Detect which cell encompasses the target text, then output its [x, y] center coordinate. 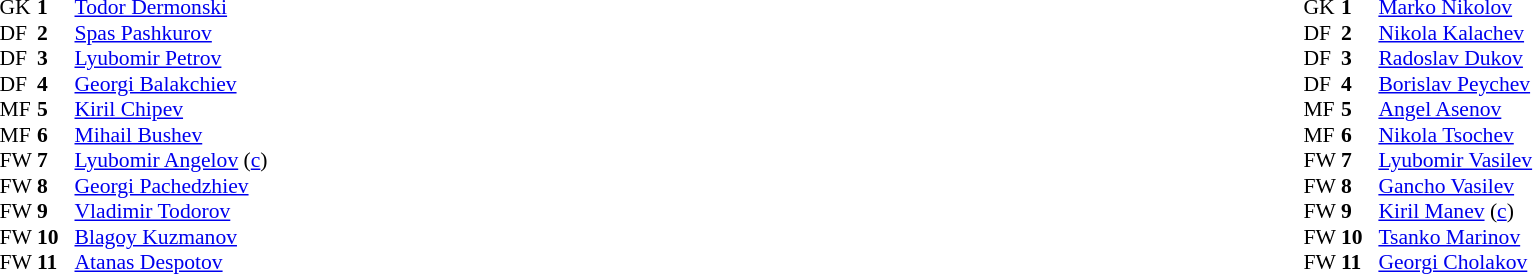
Kiril Manev (c) [1455, 211]
Blagoy Kuzmanov [170, 237]
Radoslav Dukov [1455, 59]
Vladimir Todorov [170, 211]
Nikola Kalachev [1455, 33]
Georgi Pachedzhiev [170, 186]
Mihail Bushev [170, 135]
Borislav Peychev [1455, 84]
Lyubomir Petrov [170, 59]
Gancho Vasilev [1455, 186]
Nikola Tsochev [1455, 135]
Kiril Chipev [170, 109]
Georgi Balakchiev [170, 84]
Tsanko Marinov [1455, 237]
Lyubomir Angelov (c) [170, 161]
Spas Pashkurov [170, 33]
Angel Asenov [1455, 109]
Lyubomir Vasilev [1455, 161]
